Provide the [x, y] coordinate of the cell's center where the given text is located.  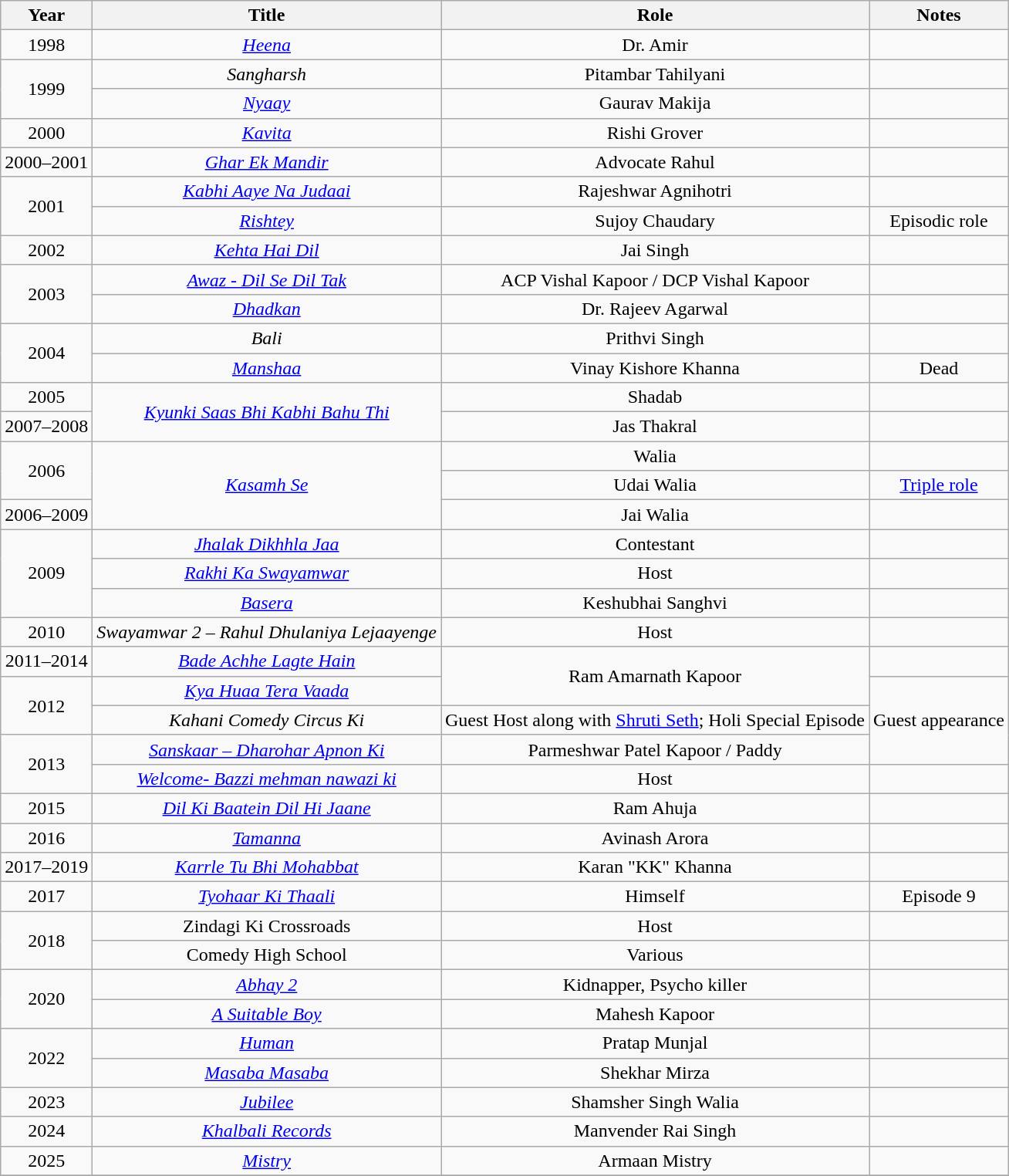
Karan "KK" Khanna [656, 867]
Nyaay [267, 103]
ACP Vishal Kapoor / DCP Vishal Kapoor [656, 279]
Heena [267, 45]
Jai Singh [656, 250]
Human [267, 1043]
2007–2008 [46, 427]
Bali [267, 338]
Vinay Kishore Khanna [656, 368]
Kahani Comedy Circus Ki [267, 720]
2022 [46, 1058]
Ghar Ek Mandir [267, 162]
Shamsher Singh Walia [656, 1102]
2016 [46, 837]
Mistry [267, 1161]
Pitambar Tahilyani [656, 74]
Dead [940, 368]
2002 [46, 250]
Rishi Grover [656, 133]
2011–2014 [46, 661]
1999 [46, 89]
Abhay 2 [267, 985]
Bade Achhe Lagte Hain [267, 661]
Walia [656, 456]
Ram Amarnath Kapoor [656, 676]
Ram Ahuja [656, 808]
2006 [46, 471]
Rajeshwar Agnihotri [656, 191]
Jubilee [267, 1102]
2013 [46, 764]
Parmeshwar Patel Kapoor / Paddy [656, 749]
Rakhi Ka Swayamwar [267, 573]
Manshaa [267, 368]
2024 [46, 1131]
Dr. Rajeev Agarwal [656, 309]
2003 [46, 294]
2018 [46, 941]
Keshubhai Sanghvi [656, 603]
Basera [267, 603]
Sangharsh [267, 74]
2020 [46, 999]
Kidnapper, Psycho killer [656, 985]
Comedy High School [267, 955]
Pratap Munjal [656, 1043]
Jas Thakral [656, 427]
2000–2001 [46, 162]
2006–2009 [46, 515]
2005 [46, 397]
Episode 9 [940, 897]
Prithvi Singh [656, 338]
Shekhar Mirza [656, 1073]
Khalbali Records [267, 1131]
Jhalak Dikhhla Jaa [267, 544]
Swayamwar 2 – Rahul Dhulaniya Lejaayenge [267, 632]
Armaan Mistry [656, 1161]
Kya Huaa Tera Vaada [267, 691]
Udai Walia [656, 485]
Year [46, 15]
Kabhi Aaye Na Judaai [267, 191]
2010 [46, 632]
2023 [46, 1102]
Rishtey [267, 221]
2017 [46, 897]
Guest appearance [940, 720]
Shadab [656, 397]
A Suitable Boy [267, 1014]
2000 [46, 133]
Notes [940, 15]
Role [656, 15]
Contestant [656, 544]
Karrle Tu Bhi Mohabbat [267, 867]
2012 [46, 705]
2025 [46, 1161]
2015 [46, 808]
Sujoy Chaudary [656, 221]
Himself [656, 897]
2017–2019 [46, 867]
Welcome- Bazzi mehman nawazi ki [267, 779]
Tamanna [267, 837]
Triple role [940, 485]
Kasamh Se [267, 485]
Advocate Rahul [656, 162]
Kavita [267, 133]
Sanskaar – Dharohar Apnon Ki [267, 749]
Kyunki Saas Bhi Kabhi Bahu Thi [267, 412]
Manvender Rai Singh [656, 1131]
Gaurav Makija [656, 103]
2004 [46, 353]
Various [656, 955]
Episodic role [940, 221]
Dil Ki Baatein Dil Hi Jaane [267, 808]
Tyohaar Ki Thaali [267, 897]
Awaz - Dil Se Dil Tak [267, 279]
1998 [46, 45]
Avinash Arora [656, 837]
Mahesh Kapoor [656, 1014]
Guest Host along with Shruti Seth; Holi Special Episode [656, 720]
Title [267, 15]
Dr. Amir [656, 45]
Dhadkan [267, 309]
Jai Walia [656, 515]
2001 [46, 206]
Kehta Hai Dil [267, 250]
Zindagi Ki Crossroads [267, 926]
Masaba Masaba [267, 1073]
2009 [46, 573]
